Extract the (x, y) coordinate from the center of the cell holding the provided text.  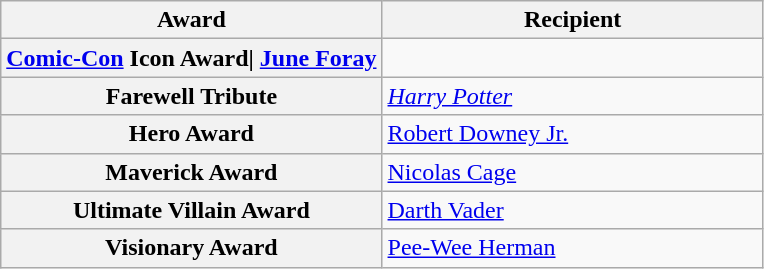
Maverick Award (192, 172)
Visionary Award (192, 248)
Darth Vader (572, 210)
Recipient (572, 20)
Robert Downey Jr. (572, 134)
Hero Award (192, 134)
Nicolas Cage (572, 172)
Harry Potter (572, 96)
Ultimate Villain Award (192, 210)
Comic-Con Icon Award| June Foray (192, 58)
Farewell Tribute (192, 96)
Pee-Wee Herman (572, 248)
Award (192, 20)
